Output the (x, y) coordinate of the center of the cell containing the given text.  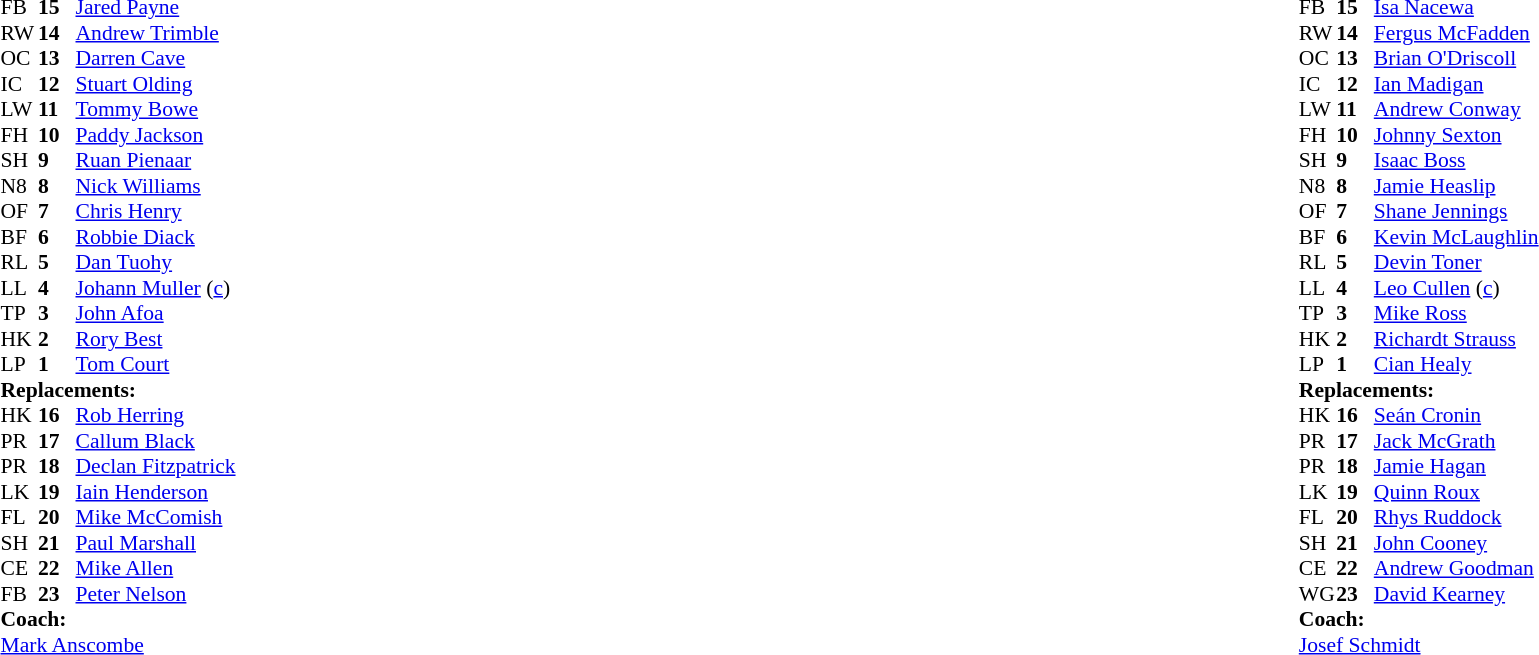
Stuart Olding (156, 84)
Rory Best (156, 339)
Chris Henry (156, 211)
Peter Nelson (156, 594)
Seán Cronin (1456, 415)
Johnny Sexton (1456, 135)
Devin Toner (1456, 263)
John Cooney (1456, 543)
Isaac Boss (1456, 161)
Andrew Conway (1456, 109)
Rhys Ruddock (1456, 517)
Jamie Hagan (1456, 467)
Rob Herring (156, 415)
Jamie Heaslip (1456, 186)
Johann Muller (c) (156, 288)
Ian Madigan (1456, 84)
Mike Ross (1456, 313)
Mike Allen (156, 569)
Darren Cave (156, 59)
Nick Williams (156, 186)
Declan Fitzpatrick (156, 467)
Dan Tuohy (156, 263)
Andrew Trimble (156, 33)
Leo Cullen (c) (1456, 288)
Quinn Roux (1456, 492)
Tommy Bowe (156, 109)
Fergus McFadden (1456, 33)
Shane Jennings (1456, 211)
Iain Henderson (156, 492)
Robbie Diack (156, 237)
Brian O'Driscoll (1456, 59)
Paul Marshall (156, 543)
WG (1318, 594)
Andrew Goodman (1456, 569)
Richardt Strauss (1456, 339)
Tom Court (156, 365)
Callum Black (156, 441)
Cian Healy (1456, 365)
Ruan Pienaar (156, 161)
Jack McGrath (1456, 441)
David Kearney (1456, 594)
Paddy Jackson (156, 135)
Kevin McLaughlin (1456, 237)
John Afoa (156, 313)
FB (19, 594)
Mike McComish (156, 517)
